Locate the cell with the specified text and output its [X, Y] center coordinate. 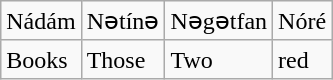
Nádám [41, 21]
Two [219, 59]
Nəgətfan [219, 21]
red [302, 59]
Books [41, 59]
Nóré [302, 21]
Those [123, 59]
Nətínə [123, 21]
